Return the [X, Y] coordinate for the center point of the cell that contains the specified text.  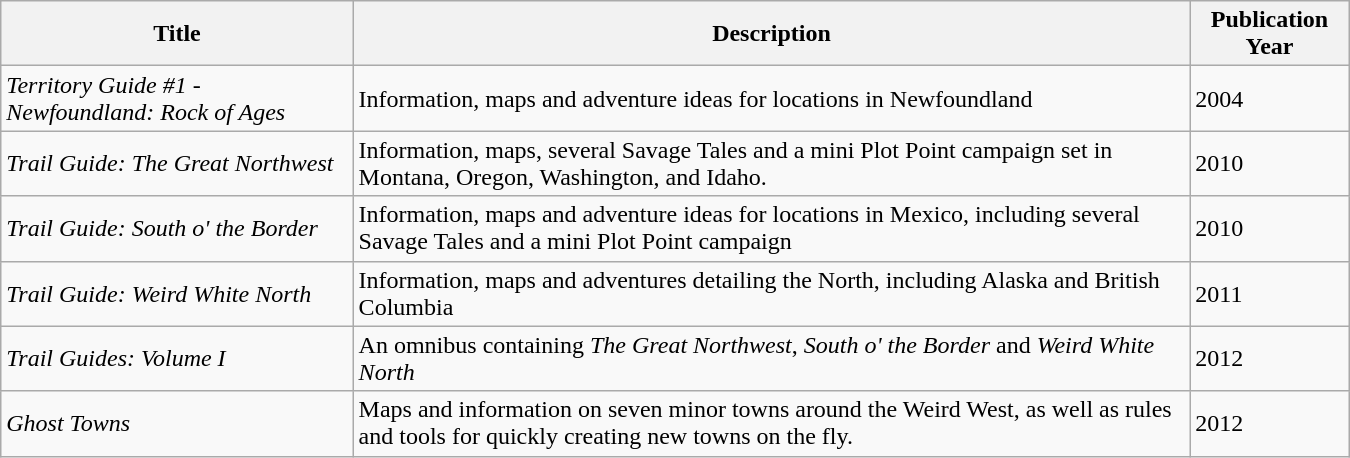
Information, maps, several Savage Tales and a mini Plot Point campaign set in Montana, Oregon, Washington, and Idaho. [772, 164]
Trail Guide: South o' the Border [177, 228]
Information, maps and adventure ideas for locations in Newfoundland [772, 98]
Information, maps and adventures detailing the North, including Alaska and British Columbia [772, 294]
An omnibus containing The Great Northwest, South o' the Border and Weird White North [772, 358]
2004 [1270, 98]
Territory Guide #1 - Newfoundland: Rock of Ages [177, 98]
Trail Guides: Volume I [177, 358]
Ghost Towns [177, 424]
Information, maps and adventure ideas for locations in Mexico, including several Savage Tales and a mini Plot Point campaign [772, 228]
2011 [1270, 294]
Publication Year [1270, 34]
Trail Guide: Weird White North [177, 294]
Trail Guide: The Great Northwest [177, 164]
Description [772, 34]
Title [177, 34]
Maps and information on seven minor towns around the Weird West, as well as rules and tools for quickly creating new towns on the fly. [772, 424]
